Return the [X, Y] coordinate for the center point of the cell that contains the specified text.  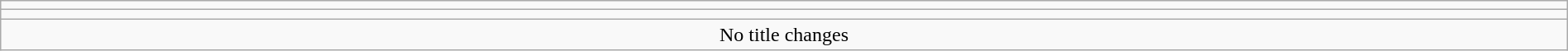
No title changes [784, 35]
